Detect which cell encompasses the target text, then output its (X, Y) center coordinate. 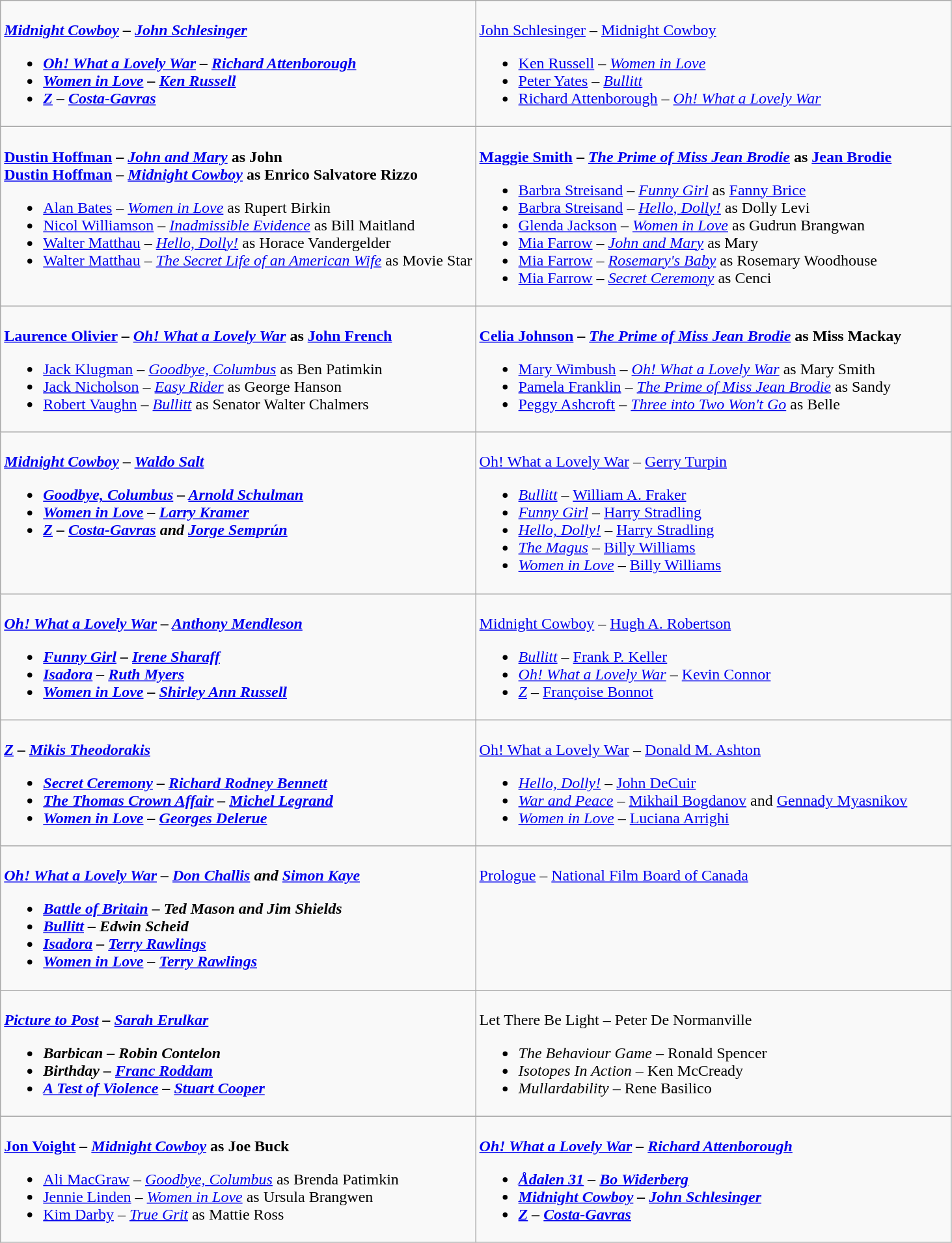
Midnight Cowboy – Hugh A. RobertsonBullitt – Frank P. KellerOh! What a Lovely War – Kevin ConnorZ – Françoise Bonnot (713, 657)
Prologue – National Film Board of Canada (713, 918)
Midnight Cowboy – John SchlesingerOh! What a Lovely War – Richard AttenboroughWomen in Love – Ken RussellZ – Costa-Gavras (238, 64)
Picture to Post – Sarah ErulkarBarbican – Robin ContelonBirthday – Franc RoddamA Test of Violence – Stuart Cooper (238, 1053)
Midnight Cowboy – Waldo SaltGoodbye, Columbus – Arnold SchulmanWomen in Love – Larry KramerZ – Costa-Gavras and Jorge Semprún (238, 513)
Let There Be Light – Peter De NormanvilleThe Behaviour Game – Ronald SpencerIsotopes In Action – Ken McCreadyMullardability – Rene Basilico (713, 1053)
Oh! What a Lovely War – Richard AttenboroughÅdalen 31 – Bo WiderbergMidnight Cowboy – John SchlesingerZ – Costa-Gavras (713, 1179)
Z – Mikis TheodorakisSecret Ceremony – Richard Rodney BennettThe Thomas Crown Affair – Michel LegrandWomen in Love – Georges Delerue (238, 783)
John Schlesinger – Midnight CowboyKen Russell – Women in LovePeter Yates – BullittRichard Attenborough – Oh! What a Lovely War (713, 64)
Oh! What a Lovely War – Anthony MendlesonFunny Girl – Irene SharaffIsadora – Ruth MyersWomen in Love – Shirley Ann Russell (238, 657)
